Detect which cell encompasses the target text, then output its [X, Y] center coordinate. 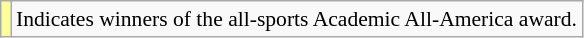
Indicates winners of the all-sports Academic All-America award. [296, 19]
